Provide the (x, y) coordinate of the cell's center where the given text is located.  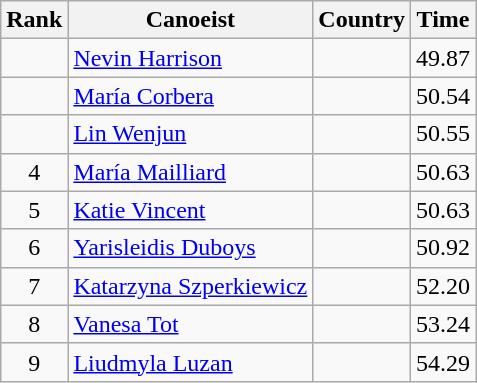
4 (34, 172)
Lin Wenjun (190, 134)
Katarzyna Szperkiewicz (190, 286)
8 (34, 324)
9 (34, 362)
Time (444, 20)
Vanesa Tot (190, 324)
Liudmyla Luzan (190, 362)
50.54 (444, 96)
Rank (34, 20)
50.55 (444, 134)
María Mailliard (190, 172)
52.20 (444, 286)
Nevin Harrison (190, 58)
Katie Vincent (190, 210)
54.29 (444, 362)
7 (34, 286)
5 (34, 210)
Country (362, 20)
Yarisleidis Duboys (190, 248)
Canoeist (190, 20)
53.24 (444, 324)
María Corbera (190, 96)
6 (34, 248)
49.87 (444, 58)
50.92 (444, 248)
